Return the (X, Y) coordinate for the center point of the cell that contains the specified text.  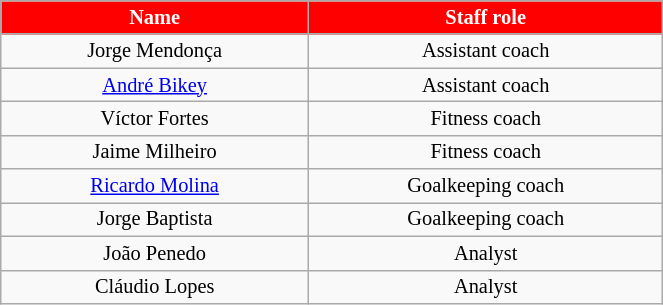
Jorge Mendonça (155, 51)
Víctor Fortes (155, 118)
Name (155, 17)
João Penedo (155, 253)
André Bikey (155, 85)
Staff role (486, 17)
Ricardo Molina (155, 186)
Jorge Baptista (155, 219)
Jaime Milheiro (155, 152)
Cláudio Lopes (155, 287)
